Search for the cell housing the specified text and yield its (x, y) center coordinate. 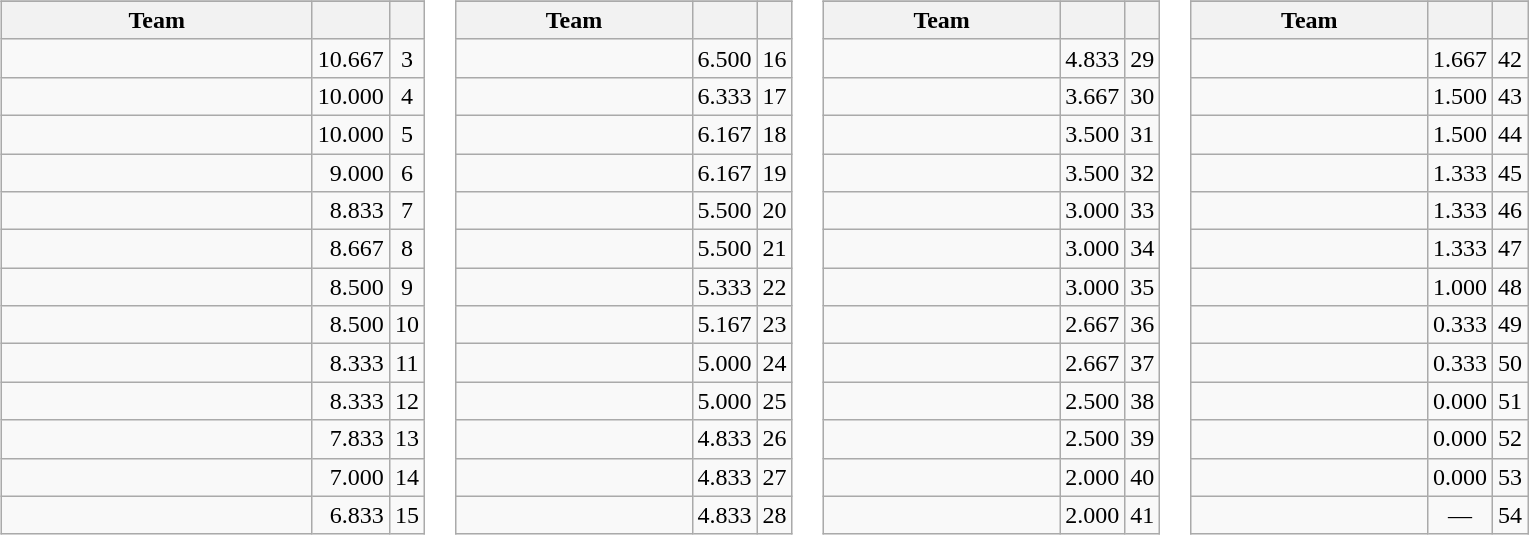
— (1460, 515)
21 (774, 249)
50 (1510, 363)
8.667 (350, 249)
45 (1510, 173)
10.667 (350, 58)
6.833 (350, 515)
6.333 (724, 96)
28 (774, 515)
42 (1510, 58)
52 (1510, 439)
5 (406, 134)
15 (406, 515)
9.000 (350, 173)
25 (774, 401)
47 (1510, 249)
27 (774, 477)
5.167 (724, 325)
29 (1142, 58)
38 (1142, 401)
6.500 (724, 58)
26 (774, 439)
12 (406, 401)
18 (774, 134)
9 (406, 287)
1.667 (1460, 58)
11 (406, 363)
19 (774, 173)
40 (1142, 477)
5.333 (724, 287)
44 (1510, 134)
8.833 (350, 211)
39 (1142, 439)
17 (774, 96)
31 (1142, 134)
10 (406, 325)
7 (406, 211)
20 (774, 211)
7.000 (350, 477)
6 (406, 173)
8 (406, 249)
51 (1510, 401)
46 (1510, 211)
37 (1142, 363)
53 (1510, 477)
34 (1142, 249)
41 (1142, 515)
7.833 (350, 439)
32 (1142, 173)
22 (774, 287)
33 (1142, 211)
36 (1142, 325)
16 (774, 58)
48 (1510, 287)
49 (1510, 325)
35 (1142, 287)
3 (406, 58)
14 (406, 477)
24 (774, 363)
1.000 (1460, 287)
54 (1510, 515)
30 (1142, 96)
43 (1510, 96)
4 (406, 96)
23 (774, 325)
13 (406, 439)
3.667 (1092, 96)
